Provide the (x, y) coordinate of the cell's center where the given text is located.  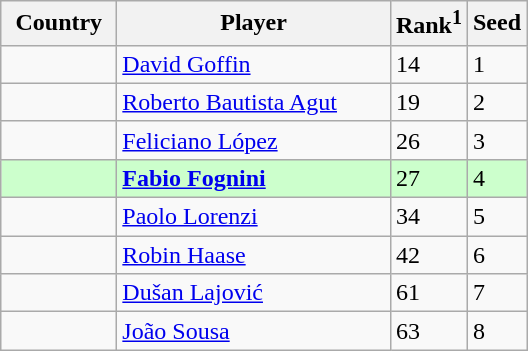
6 (496, 255)
14 (428, 64)
Robin Haase (254, 255)
26 (428, 140)
61 (428, 293)
Fabio Fognini (254, 178)
3 (496, 140)
8 (496, 331)
Dušan Lajović (254, 293)
Rank1 (428, 24)
5 (496, 217)
Player (254, 24)
7 (496, 293)
João Sousa (254, 331)
Feliciano López (254, 140)
19 (428, 102)
Country (59, 24)
4 (496, 178)
1 (496, 64)
Roberto Bautista Agut (254, 102)
David Goffin (254, 64)
27 (428, 178)
42 (428, 255)
63 (428, 331)
Seed (496, 24)
34 (428, 217)
Paolo Lorenzi (254, 217)
2 (496, 102)
